Locate the cell with the specified text and output its [x, y] center coordinate. 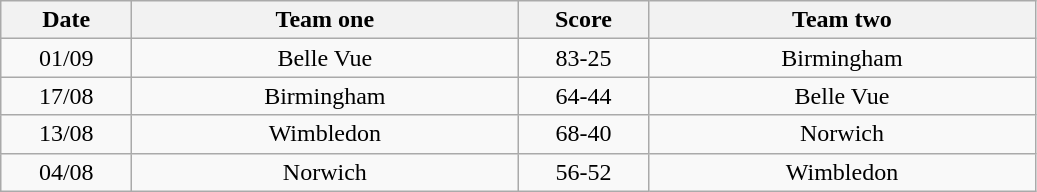
Team one [325, 20]
13/08 [66, 134]
56-52 [584, 172]
83-25 [584, 58]
Team two [842, 20]
Date [66, 20]
Score [584, 20]
17/08 [66, 96]
64-44 [584, 96]
68-40 [584, 134]
04/08 [66, 172]
01/09 [66, 58]
